Scan for the cell matching the given text and deliver its [X, Y] coordinate at center. 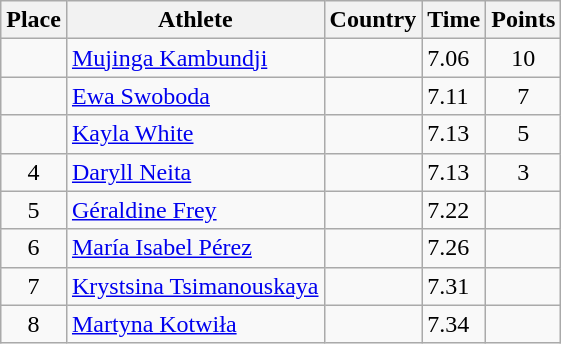
7.22 [454, 210]
10 [524, 58]
7.31 [454, 286]
7.06 [454, 58]
8 [34, 324]
Country [373, 20]
Time [454, 20]
Géraldine Frey [195, 210]
Points [524, 20]
Mujinga Kambundji [195, 58]
7.11 [454, 96]
4 [34, 172]
Athlete [195, 20]
Martyna Kotwiła [195, 324]
María Isabel Pérez [195, 248]
7.34 [454, 324]
Krystsina Tsimanouskaya [195, 286]
Daryll Neita [195, 172]
3 [524, 172]
Kayla White [195, 134]
7.26 [454, 248]
Place [34, 20]
Ewa Swoboda [195, 96]
6 [34, 248]
